Detect which cell encompasses the target text, then output its (X, Y) center coordinate. 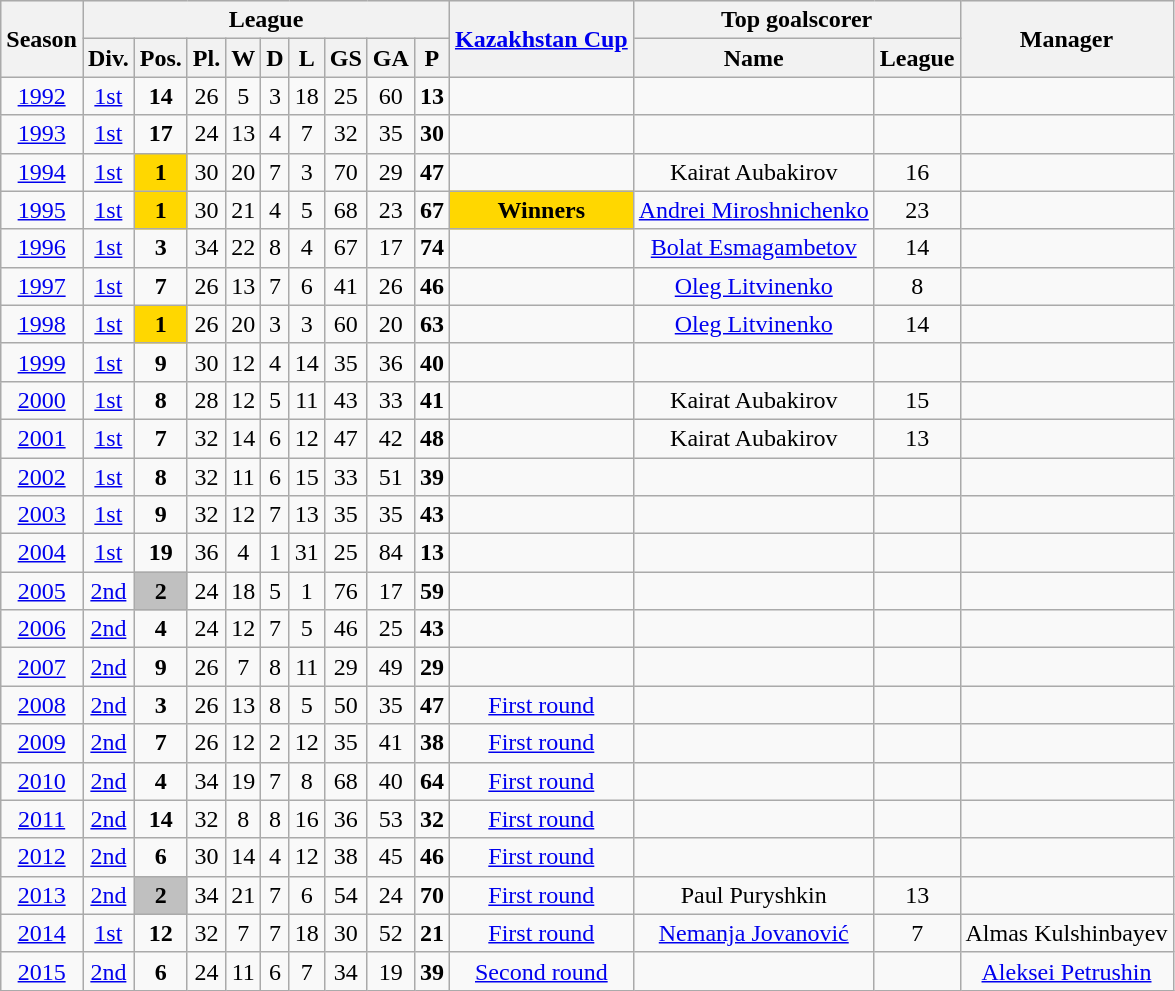
Top goalscorer (796, 20)
1997 (42, 286)
52 (390, 933)
Season (42, 39)
22 (244, 248)
Winners (541, 210)
P (432, 58)
1996 (42, 248)
1994 (42, 172)
Pl. (206, 58)
2005 (42, 591)
Paul Puryshkin (754, 895)
2002 (42, 477)
45 (390, 857)
2007 (42, 667)
Second round (541, 971)
Bolat Esmagambetov (754, 248)
Kazakhstan Cup (541, 39)
64 (432, 781)
2000 (42, 400)
2008 (42, 705)
74 (432, 248)
1995 (42, 210)
2003 (42, 515)
Nemanja Jovanović (754, 933)
76 (346, 591)
42 (390, 438)
31 (306, 553)
50 (346, 705)
51 (390, 477)
D (275, 58)
2012 (42, 857)
28 (206, 400)
Andrei Miroshnichenko (754, 210)
Div. (108, 58)
Pos. (160, 58)
2013 (42, 895)
2004 (42, 553)
84 (390, 553)
2015 (42, 971)
1999 (42, 362)
GA (390, 58)
GS (346, 58)
1993 (42, 134)
53 (390, 819)
L (306, 58)
2009 (42, 743)
2001 (42, 438)
54 (346, 895)
63 (432, 324)
Aleksei Petrushin (1066, 971)
48 (432, 438)
2010 (42, 781)
Manager (1066, 39)
W (244, 58)
2011 (42, 819)
2014 (42, 933)
1992 (42, 96)
1998 (42, 324)
59 (432, 591)
2006 (42, 629)
Name (754, 58)
49 (390, 667)
Almas Kulshinbayev (1066, 933)
